Return the [X, Y] coordinate for the center point of the cell that contains the specified text.  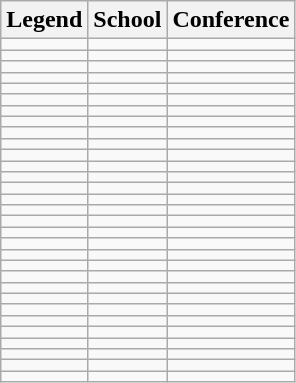
School [128, 20]
Conference [231, 20]
Legend [44, 20]
